From the cell containing the given text, extract its center point as (X, Y) coordinate. 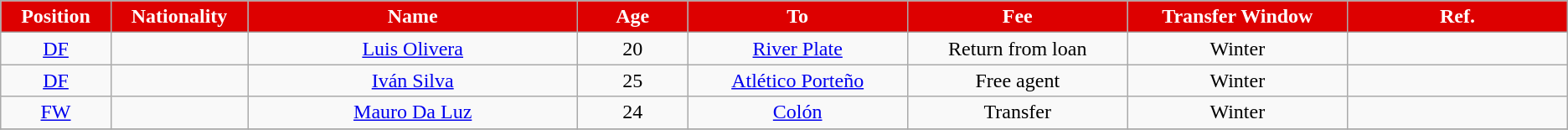
Transfer Window (1238, 17)
25 (633, 81)
20 (633, 49)
24 (633, 112)
Position (56, 17)
Free agent (1017, 81)
Name (413, 17)
Ref. (1457, 17)
FW (56, 112)
Age (633, 17)
Transfer (1017, 112)
Mauro Da Luz (413, 112)
River Plate (797, 49)
Nationality (179, 17)
Colón (797, 112)
Iván Silva (413, 81)
To (797, 17)
Return from loan (1017, 49)
Luis Olivera (413, 49)
Atlético Porteño (797, 81)
Fee (1017, 17)
